Identify which cell holds the provided text, then report its (x, y) central coordinate. 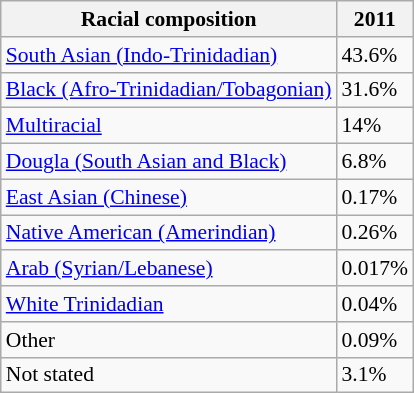
Black (Afro-Trinidadian/Tobagonian) (169, 90)
0.017% (374, 269)
South Asian (Indo-Trinidadian) (169, 55)
White Trinidadian (169, 304)
2011 (374, 19)
0.26% (374, 233)
Other (169, 340)
Racial composition (169, 19)
0.04% (374, 304)
Not stated (169, 375)
31.6% (374, 90)
Arab (Syrian/Lebanese) (169, 269)
Multiracial (169, 126)
14% (374, 126)
3.1% (374, 375)
6.8% (374, 162)
43.6% (374, 55)
0.09% (374, 340)
Native American (Amerindian) (169, 233)
0.17% (374, 197)
East Asian (Chinese) (169, 197)
Dougla (South Asian and Black) (169, 162)
